Pinpoint the cell where the given text exists, returning its [X, Y] midpoint coordinate. 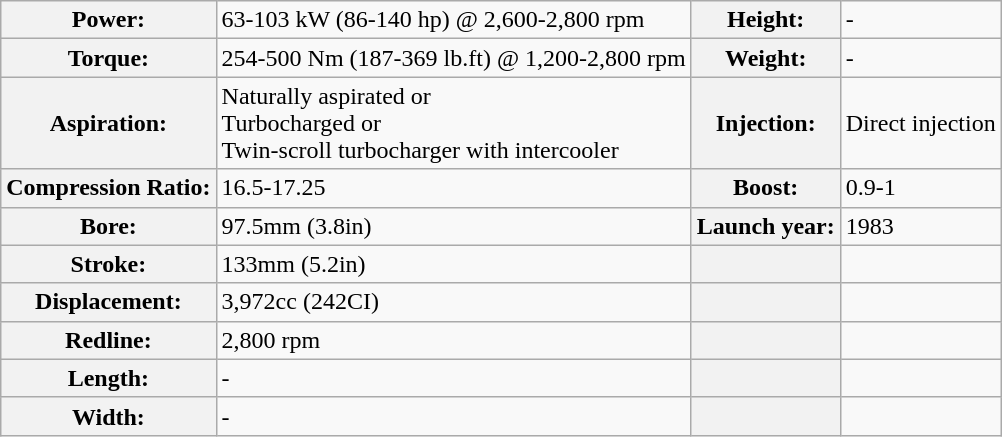
2,800 rpm [454, 340]
Aspiration: [108, 123]
Stroke: [108, 264]
97.5mm (3.8in) [454, 226]
133mm (5.2in) [454, 264]
Bore: [108, 226]
Compression Ratio: [108, 188]
Direct injection [920, 123]
0.9-1 [920, 188]
Length: [108, 378]
63-103 kW (86-140 hp) @ 2,600-2,800 rpm [454, 20]
16.5-17.25 [454, 188]
Torque: [108, 58]
1983 [920, 226]
Height: [766, 20]
Power: [108, 20]
Width: [108, 416]
Injection: [766, 123]
Boost: [766, 188]
Weight: [766, 58]
Redline: [108, 340]
3,972cc (242CI) [454, 302]
Naturally aspirated or Turbocharged orTwin-scroll turbocharger with intercooler [454, 123]
254-500 Nm (187-369 lb.ft) @ 1,200-2,800 rpm [454, 58]
Launch year: [766, 226]
Displacement: [108, 302]
